Find where the given text appears and provide that cell's center as (x, y) coordinate. 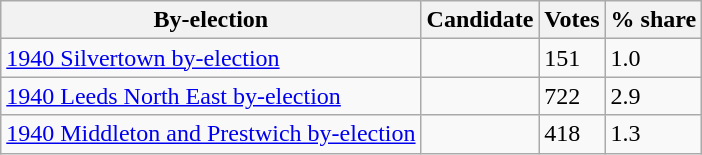
722 (572, 96)
418 (572, 134)
1940 Leeds North East by-election (211, 96)
151 (572, 58)
2.9 (654, 96)
% share (654, 20)
Votes (572, 20)
1.0 (654, 58)
Candidate (480, 20)
1940 Silvertown by-election (211, 58)
1.3 (654, 134)
1940 Middleton and Prestwich by-election (211, 134)
By-election (211, 20)
